Extract the (x, y) coordinate from the center of the cell holding the provided text.  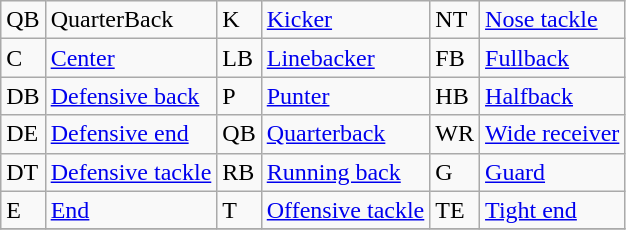
Punter (346, 96)
K (239, 20)
NT (455, 20)
C (23, 58)
Tight end (552, 210)
Guard (552, 172)
G (455, 172)
Nose tackle (552, 20)
Quarterback (346, 134)
P (239, 96)
Center (131, 58)
WR (455, 134)
FB (455, 58)
QuarterBack (131, 20)
T (239, 210)
Fullback (552, 58)
Running back (346, 172)
Kicker (346, 20)
Offensive tackle (346, 210)
TE (455, 210)
DB (23, 96)
Defensive back (131, 96)
E (23, 210)
RB (239, 172)
Wide receiver (552, 134)
LB (239, 58)
Halfback (552, 96)
DE (23, 134)
HB (455, 96)
Defensive tackle (131, 172)
DT (23, 172)
Linebacker (346, 58)
Defensive end (131, 134)
End (131, 210)
